Extract the [X, Y] coordinate from the center of the cell holding the provided text.  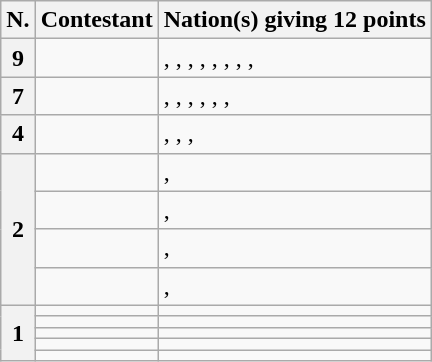
, , , , , , [294, 96]
7 [18, 96]
N. [18, 20]
2 [18, 229]
9 [18, 58]
, , , , , , , , [294, 58]
Contestant [96, 20]
, , , [294, 134]
4 [18, 134]
1 [18, 332]
Nation(s) giving 12 points [294, 20]
